Output the (x, y) coordinate of the center of the cell containing the given text.  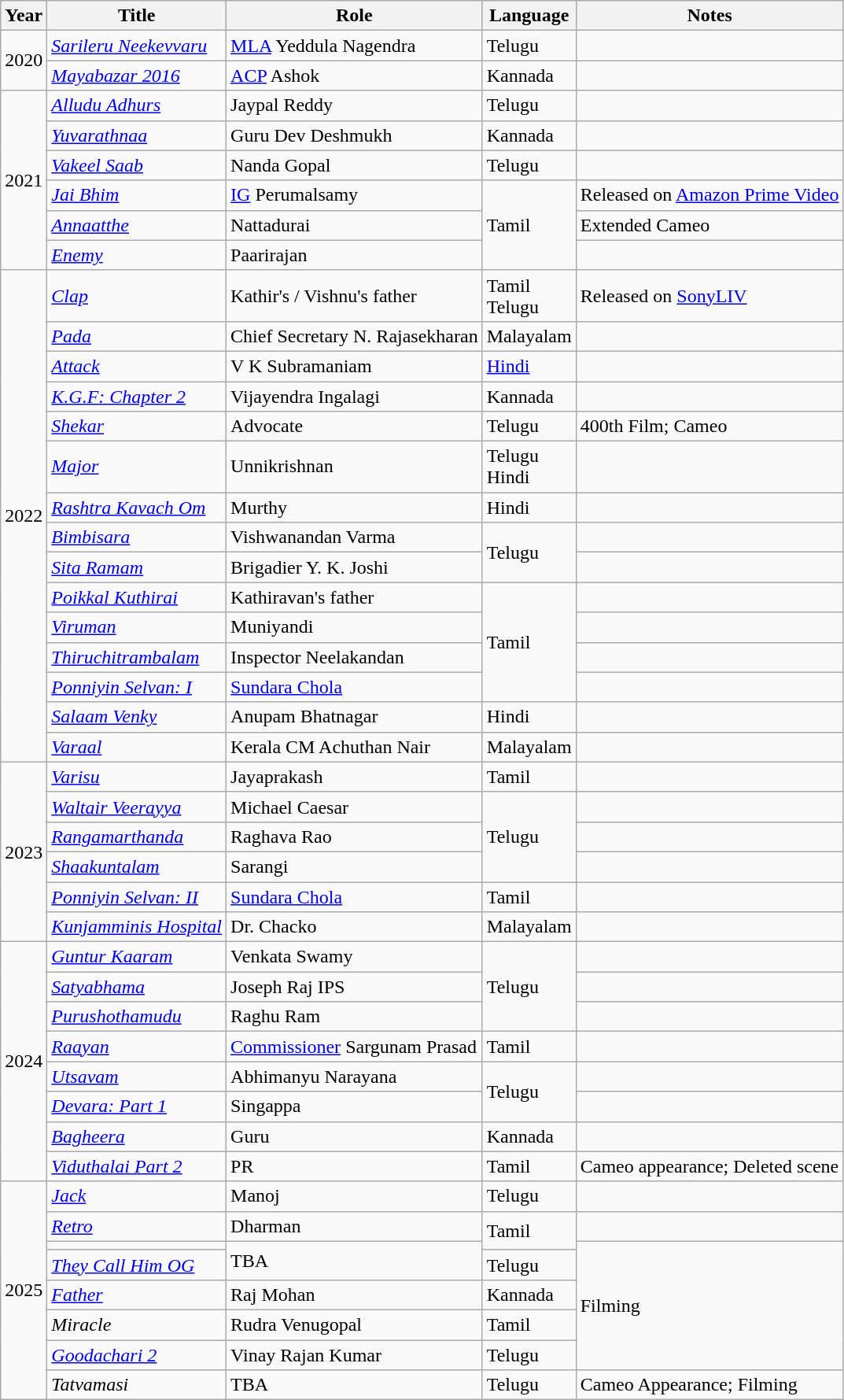
Satyabhama (137, 987)
Tatvamasi (137, 1385)
TamilTelugu (529, 296)
Mayabazar 2016 (137, 76)
Title (137, 16)
Vinay Rajan Kumar (355, 1354)
Vakeel Saab (137, 165)
Guru Dev Deshmukh (355, 135)
Nanda Gopal (355, 165)
MLA Yeddula Nagendra (355, 46)
V K Subramaniam (355, 366)
Sita Ramam (137, 567)
Raghu Ram (355, 1017)
Guntur Kaaram (137, 957)
Kathiravan's father (355, 597)
Guru (355, 1136)
2020 (24, 61)
Varisu (137, 777)
Miracle (137, 1324)
Father (137, 1295)
Pada (137, 336)
Abhimanyu Narayana (355, 1077)
Shaakuntalam (137, 866)
Anupam Bhatnagar (355, 717)
Raayan (137, 1047)
PR (355, 1166)
Kathir's / Vishnu's father (355, 296)
Murthy (355, 508)
TeluguHindi (529, 467)
Devara: Part 1 (137, 1106)
Ponniyin Selvan: II (137, 896)
Varaal (137, 747)
Dr. Chacko (355, 927)
Brigadier Y. K. Joshi (355, 567)
Attack (137, 366)
Cameo Appearance; Filming (709, 1385)
Cameo appearance; Deleted scene (709, 1166)
Thiruchitrambalam (137, 657)
Unnikrishnan (355, 467)
Salaam Venky (137, 717)
Annaatthe (137, 225)
Clap (137, 296)
Rudra Venugopal (355, 1324)
Extended Cameo (709, 225)
ACP Ashok (355, 76)
Yuvarathnaa (137, 135)
Michael Caesar (355, 807)
Released on Amazon Prime Video (709, 195)
Paarirajan (355, 255)
Major (137, 467)
Vijayendra Ingalagi (355, 396)
Joseph Raj IPS (355, 987)
Kunjamminis Hospital (137, 927)
Released on SonyLIV (709, 296)
Retro (137, 1226)
Year (24, 16)
Bimbisara (137, 537)
Raghava Rao (355, 837)
Language (529, 16)
Manoj (355, 1196)
Shekar (137, 427)
Rashtra Kavach Om (137, 508)
Kerala CM Achuthan Nair (355, 747)
Poikkal Kuthirai (137, 597)
Utsavam (137, 1077)
Jaypal Reddy (355, 105)
2021 (24, 180)
Inspector Neelakandan (355, 657)
Waltair Veerayya (137, 807)
Goodachari 2 (137, 1354)
Viduthalai Part 2 (137, 1166)
Nattadurai (355, 225)
They Call Him OG (137, 1265)
Viruman (137, 627)
Role (355, 16)
Purushothamudu (137, 1017)
Vishwanandan Varma (355, 537)
400th Film; Cameo (709, 427)
Jayaprakash (355, 777)
Filming (709, 1305)
Muniyandi (355, 627)
IG Perumalsamy (355, 195)
Sarileru Neekevvaru (137, 46)
2025 (24, 1291)
K.G.F: Chapter 2 (137, 396)
Alludu Adhurs (137, 105)
Dharman (355, 1226)
Sarangi (355, 866)
Jai Bhim (137, 195)
Enemy (137, 255)
Commissioner Sargunam Prasad (355, 1047)
Rangamarthanda (137, 837)
Notes (709, 16)
2024 (24, 1062)
2022 (24, 516)
Bagheera (137, 1136)
Venkata Swamy (355, 957)
Advocate (355, 427)
Raj Mohan (355, 1295)
Chief Secretary N. Rajasekharan (355, 336)
Jack (137, 1196)
Singappa (355, 1106)
Ponniyin Selvan: I (137, 687)
2023 (24, 851)
